Output the [X, Y] coordinate of the center of the cell containing the given text.  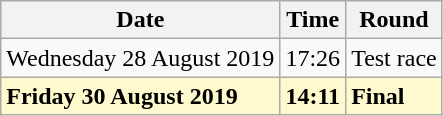
Date [140, 20]
Final [394, 96]
Time [313, 20]
Test race [394, 58]
Round [394, 20]
Wednesday 28 August 2019 [140, 58]
17:26 [313, 58]
14:11 [313, 96]
Friday 30 August 2019 [140, 96]
